Scan for the cell matching the given text and deliver its [X, Y] coordinate at center. 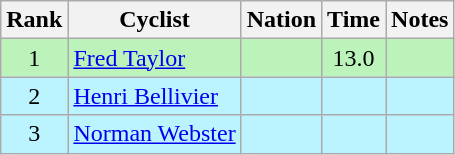
2 [34, 96]
Nation [281, 20]
Henri Bellivier [154, 96]
1 [34, 58]
13.0 [354, 58]
Cyclist [154, 20]
Fred Taylor [154, 58]
Time [354, 20]
Norman Webster [154, 134]
Notes [420, 20]
Rank [34, 20]
3 [34, 134]
